Detect which cell encompasses the target text, then output its [X, Y] center coordinate. 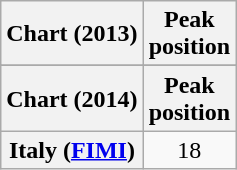
18 [189, 150]
Chart (2013) [72, 34]
Italy (FIMI) [72, 150]
Chart (2014) [72, 98]
